Search for the cell housing the specified text and yield its (x, y) center coordinate. 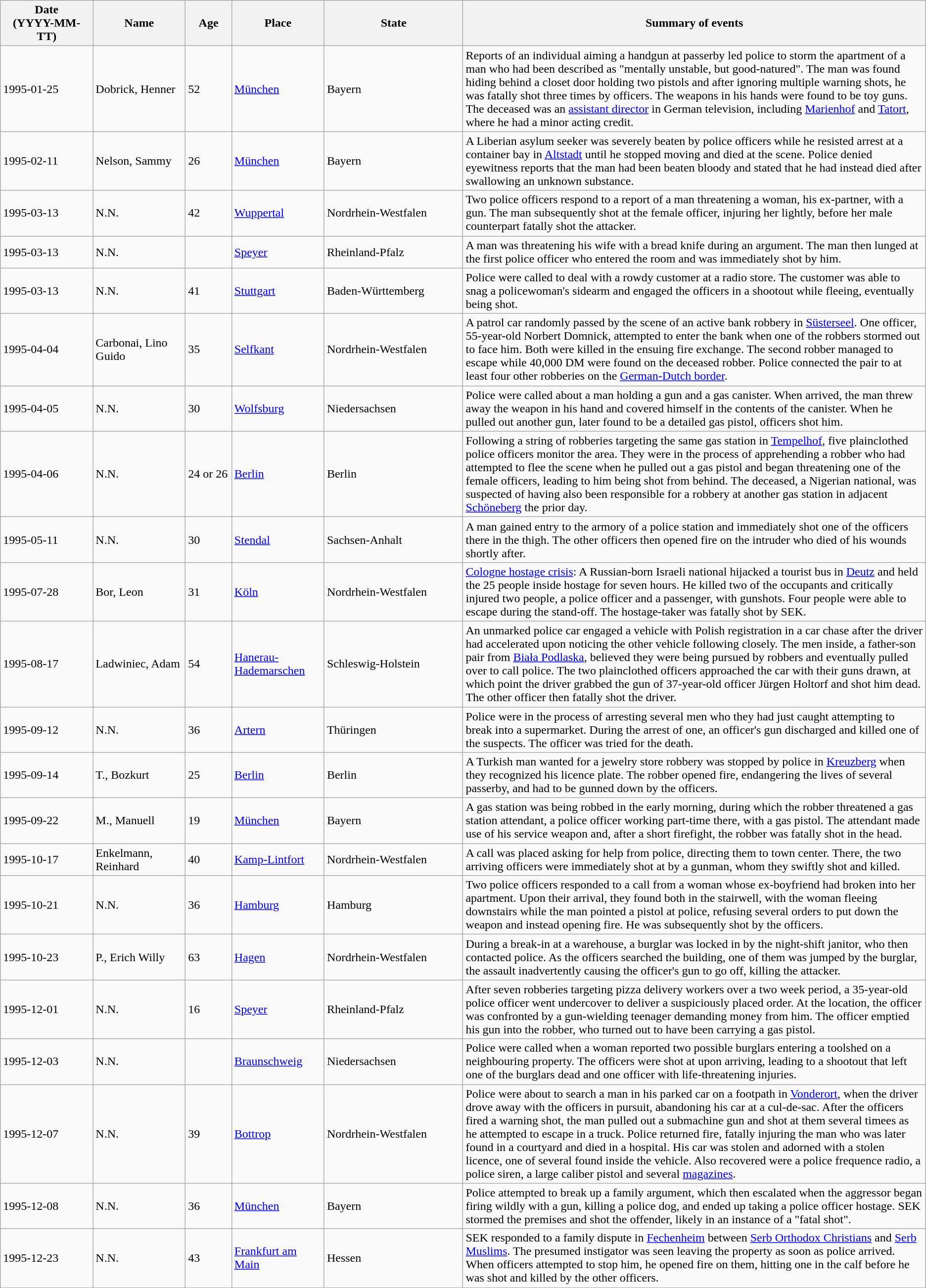
Enkelmann, Reinhard (139, 859)
1995-10-23 (46, 957)
1995-09-12 (46, 730)
Hagen (278, 957)
1995-05-11 (46, 539)
Nelson, Sammy (139, 161)
Köln (278, 591)
Ladwiniec, Adam (139, 664)
Bottrop (278, 1134)
Thüringen (394, 730)
1995-07-28 (46, 591)
1995-08-17 (46, 664)
1995-04-06 (46, 474)
State (394, 23)
42 (209, 213)
Summary of events (694, 23)
1995-12-07 (46, 1134)
Wolfsburg (278, 408)
Age (209, 23)
Artern (278, 730)
43 (209, 1258)
1995-02-11 (46, 161)
1995-09-22 (46, 821)
Kamp-Lintfort (278, 859)
16 (209, 1010)
52 (209, 89)
19 (209, 821)
40 (209, 859)
1995-12-08 (46, 1206)
Date(YYYY-MM-TT) (46, 23)
24 or 26 (209, 474)
1995-04-04 (46, 350)
54 (209, 664)
1995-10-21 (46, 905)
Baden-Württemberg (394, 291)
T., Bozkurt (139, 775)
M., Manuell (139, 821)
Wuppertal (278, 213)
Sachsen-Anhalt (394, 539)
Name (139, 23)
P., Erich Willy (139, 957)
1995-12-03 (46, 1062)
1995-04-05 (46, 408)
26 (209, 161)
25 (209, 775)
63 (209, 957)
1995-12-23 (46, 1258)
Stendal (278, 539)
Bor, Leon (139, 591)
Braunschweig (278, 1062)
1995-12-01 (46, 1010)
Selfkant (278, 350)
1995-09-14 (46, 775)
1995-10-17 (46, 859)
Place (278, 23)
Schleswig-Holstein (394, 664)
Dobrick, Henner (139, 89)
Frankfurt am Main (278, 1258)
Hanerau-Hademarschen (278, 664)
Carbonai, Lino Guido (139, 350)
Stuttgart (278, 291)
35 (209, 350)
1995-01-25 (46, 89)
41 (209, 291)
Hessen (394, 1258)
39 (209, 1134)
31 (209, 591)
